Provide the (X, Y) coordinate of the cell's center where the given text is located.  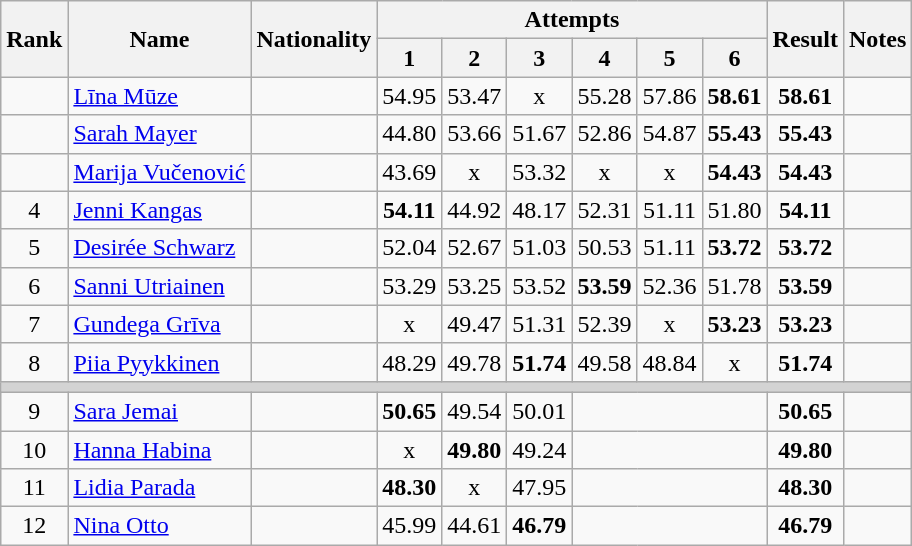
48.84 (670, 362)
Nina Otto (160, 526)
50.53 (604, 248)
49.47 (474, 324)
52.67 (474, 248)
Sarah Mayer (160, 134)
52.39 (604, 324)
Sanni Utriainen (160, 286)
52.86 (604, 134)
53.29 (410, 286)
Lidia Parada (160, 488)
50.01 (540, 411)
51.31 (540, 324)
49.58 (604, 362)
Jenni Kangas (160, 210)
51.67 (540, 134)
Līna Mūze (160, 96)
Notes (877, 39)
51.80 (734, 210)
44.61 (474, 526)
54.87 (670, 134)
12 (34, 526)
47.95 (540, 488)
43.69 (410, 172)
3 (540, 58)
44.80 (410, 134)
7 (34, 324)
8 (34, 362)
49.54 (474, 411)
Desirée Schwarz (160, 248)
Piia Pyykkinen (160, 362)
52.04 (410, 248)
52.31 (604, 210)
Name (160, 39)
53.47 (474, 96)
49.24 (540, 449)
Sara Jemai (160, 411)
54.95 (410, 96)
Result (805, 39)
53.66 (474, 134)
55.28 (604, 96)
11 (34, 488)
48.29 (410, 362)
57.86 (670, 96)
Rank (34, 39)
10 (34, 449)
53.25 (474, 286)
52.36 (670, 286)
1 (410, 58)
51.78 (734, 286)
Hanna Habina (160, 449)
Marija Vučenović (160, 172)
48.17 (540, 210)
Gundega Grīva (160, 324)
45.99 (410, 526)
53.32 (540, 172)
53.52 (540, 286)
51.03 (540, 248)
Attempts (572, 20)
44.92 (474, 210)
49.78 (474, 362)
2 (474, 58)
Nationality (314, 39)
9 (34, 411)
